Return [X, Y] of the center of cell containing provided text 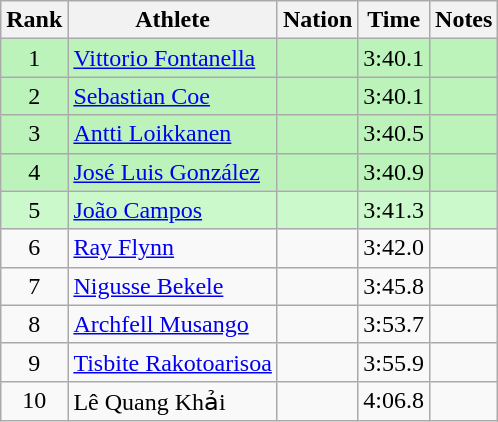
5 [34, 210]
3:53.7 [394, 324]
Tisbite Rakotoarisoa [173, 362]
3:45.8 [394, 286]
Antti Loikkanen [173, 134]
7 [34, 286]
3:40.5 [394, 134]
João Campos [173, 210]
Athlete [173, 20]
Rank [34, 20]
3 [34, 134]
Nation [317, 20]
3:55.9 [394, 362]
Archfell Musango [173, 324]
8 [34, 324]
6 [34, 248]
10 [34, 401]
Vittorio Fontanella [173, 58]
2 [34, 96]
José Luis González [173, 172]
3:42.0 [394, 248]
4 [34, 172]
Ray Flynn [173, 248]
9 [34, 362]
Time [394, 20]
3:40.9 [394, 172]
1 [34, 58]
3:41.3 [394, 210]
Nigusse Bekele [173, 286]
Sebastian Coe [173, 96]
Notes [464, 20]
4:06.8 [394, 401]
Lê Quang Khải [173, 401]
